Capture the cell that displays the provided text and extract its [X, Y] central coordinate. 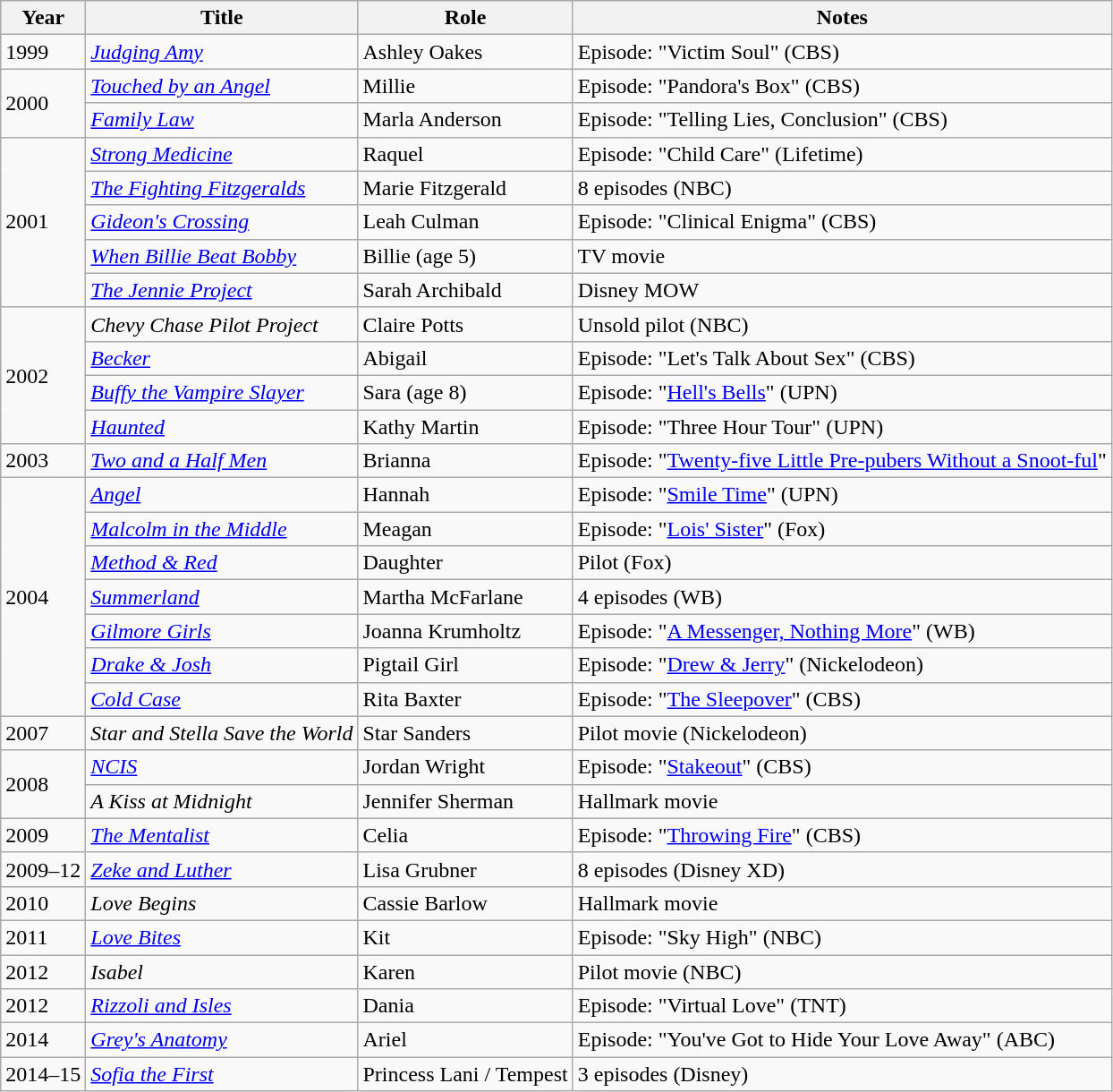
Episode: "A Messenger, Nothing More" (WB) [842, 631]
Millie [465, 86]
Ariel [465, 1040]
TV movie [842, 256]
3 episodes (Disney) [842, 1074]
Episode: "Telling Lies, Conclusion" (CBS) [842, 120]
Episode: "Virtual Love" (TNT) [842, 1006]
8 episodes (Disney XD) [842, 869]
Episode: "Stakeout" (CBS) [842, 767]
2004 [43, 597]
Episode: "Twenty-five Little Pre-pubers Without a Snoot-ful" [842, 461]
Role [465, 18]
Star Sanders [465, 733]
Kit [465, 937]
2001 [43, 222]
2009 [43, 835]
Haunted [222, 427]
Hannah [465, 495]
2003 [43, 461]
2010 [43, 903]
Celia [465, 835]
2009–12 [43, 869]
Chevy Chase Pilot Project [222, 324]
Unsold pilot (NBC) [842, 324]
Episode: "Sky High" (NBC) [842, 937]
Raquel [465, 154]
Brianna [465, 461]
Billie (age 5) [465, 256]
4 episodes (WB) [842, 597]
The Jennie Project [222, 290]
The Fighting Fitzgeralds [222, 188]
Marie Fitzgerald [465, 188]
2008 [43, 784]
Episode: "Drew & Jerry" (Nickelodeon) [842, 665]
Grey's Anatomy [222, 1040]
Sara (age 8) [465, 392]
Strong Medicine [222, 154]
Method & Red [222, 563]
Joanna Krumholtz [465, 631]
Summerland [222, 597]
Becker [222, 358]
When Billie Beat Bobby [222, 256]
2011 [43, 937]
A Kiss at Midnight [222, 801]
Episode: "Lois' Sister" (Fox) [842, 529]
Episode: "Let's Talk About Sex" (CBS) [842, 358]
Lisa Grubner [465, 869]
Daughter [465, 563]
2000 [43, 103]
The Mentalist [222, 835]
Year [43, 18]
Rita Baxter [465, 699]
Episode: "Three Hour Tour" (UPN) [842, 427]
2007 [43, 733]
Jennifer Sherman [465, 801]
Cassie Barlow [465, 903]
Isabel [222, 971]
Martha McFarlane [465, 597]
Disney MOW [842, 290]
Touched by an Angel [222, 86]
Notes [842, 18]
Love Begins [222, 903]
2014 [43, 1040]
2002 [43, 375]
2014–15 [43, 1074]
1999 [43, 52]
Pilot (Fox) [842, 563]
Pigtail Girl [465, 665]
Star and Stella Save the World [222, 733]
Zeke and Luther [222, 869]
Episode: "Clinical Enigma" (CBS) [842, 222]
Claire Potts [465, 324]
Angel [222, 495]
Princess Lani / Tempest [465, 1074]
Love Bites [222, 937]
Drake & Josh [222, 665]
Episode: "You've Got to Hide Your Love Away" (ABC) [842, 1040]
Title [222, 18]
Meagan [465, 529]
Ashley Oakes [465, 52]
Two and a Half Men [222, 461]
Rizzoli and Isles [222, 1006]
Sofia the First [222, 1074]
Gideon's Crossing [222, 222]
Sarah Archibald [465, 290]
Jordan Wright [465, 767]
Kathy Martin [465, 427]
Buffy the Vampire Slayer [222, 392]
Episode: "Throwing Fire" (CBS) [842, 835]
Abigail [465, 358]
Dania [465, 1006]
Episode: "Smile Time" (UPN) [842, 495]
Judging Amy [222, 52]
Karen [465, 971]
NCIS [222, 767]
8 episodes (NBC) [842, 188]
Pilot movie (NBC) [842, 971]
Malcolm in the Middle [222, 529]
Episode: "Child Care" (Lifetime) [842, 154]
Episode: "The Sleepover" (CBS) [842, 699]
Family Law [222, 120]
Marla Anderson [465, 120]
Pilot movie (Nickelodeon) [842, 733]
Leah Culman [465, 222]
Episode: "Victim Soul" (CBS) [842, 52]
Gilmore Girls [222, 631]
Episode: "Pandora's Box" (CBS) [842, 86]
Episode: "Hell's Bells" (UPN) [842, 392]
Cold Case [222, 699]
